Detect which cell encompasses the target text, then output its [x, y] center coordinate. 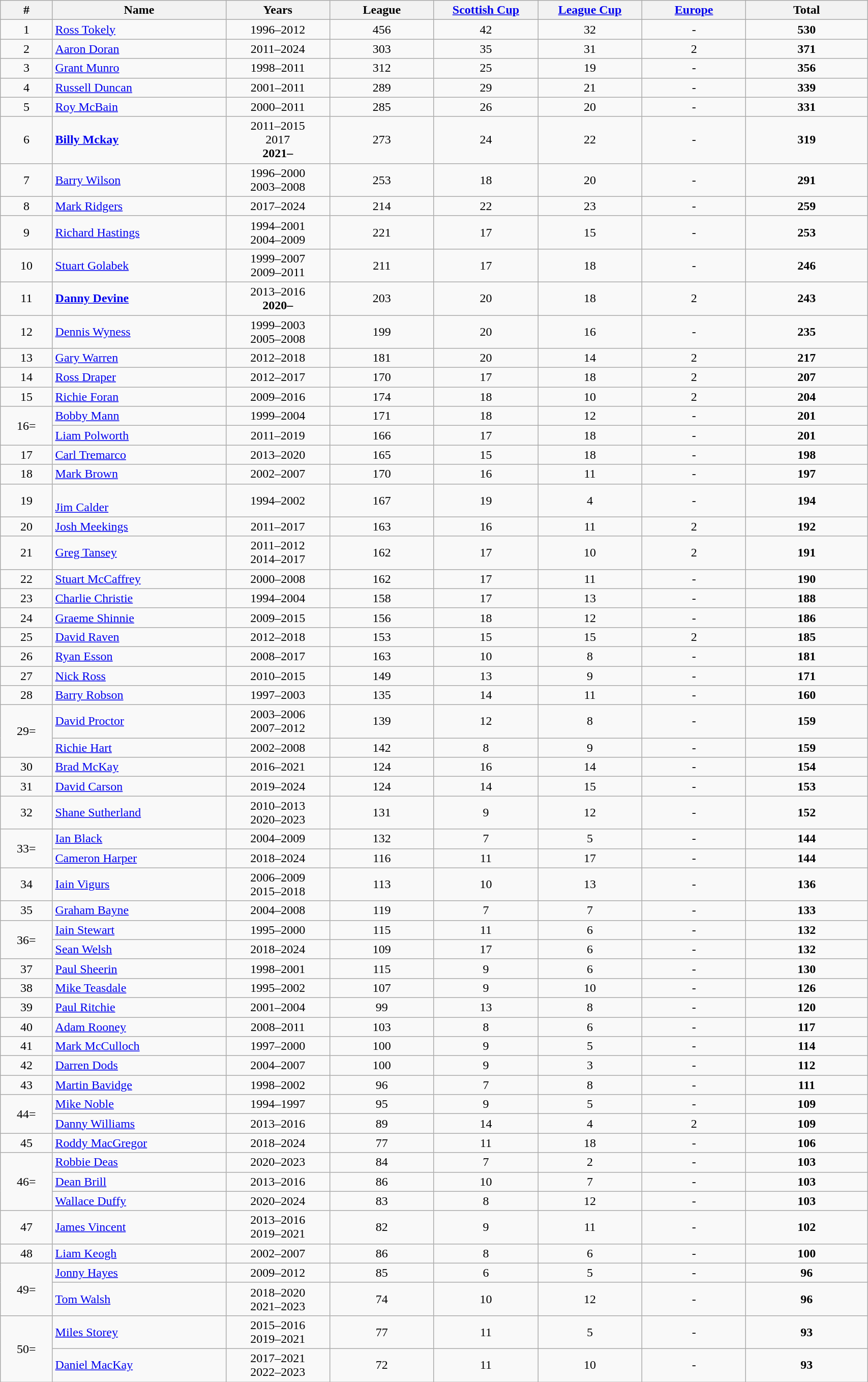
1994–20012004–2009 [278, 232]
2011–2017 [278, 526]
Brad McKay [139, 767]
47 [26, 1227]
197 [806, 474]
38 [26, 988]
207 [806, 377]
Years [278, 10]
114 [806, 1046]
Total [806, 10]
158 [382, 598]
41 [26, 1046]
74 [382, 1299]
27 [26, 676]
194 [806, 501]
191 [806, 552]
156 [382, 618]
Richard Hastings [139, 232]
136 [806, 884]
273 [382, 140]
135 [382, 695]
Danny Williams [139, 1124]
246 [806, 266]
Mark Brown [139, 474]
1999–20072009–2011 [278, 266]
2009–2016 [278, 397]
Sean Welsh [139, 949]
2004–2009 [278, 839]
Gary Warren [139, 358]
456 [382, 30]
Ryan Esson [139, 656]
1995–2002 [278, 988]
1999–2004 [278, 416]
Barry Robson [139, 695]
190 [806, 579]
319 [806, 140]
33= [26, 848]
Russell Duncan [139, 87]
49= [26, 1289]
117 [806, 1027]
82 [382, 1227]
84 [382, 1162]
2009–2015 [278, 618]
2002–2008 [278, 748]
2004–2007 [278, 1066]
339 [806, 87]
107 [382, 988]
30 [26, 767]
Tom Walsh [139, 1299]
League [382, 10]
45 [26, 1143]
Ross Tokely [139, 30]
289 [382, 87]
Scottish Cup [486, 10]
2003–20062007–2012 [278, 721]
Mike Noble [139, 1104]
1997–2003 [278, 695]
Greg Tansey [139, 552]
48 [26, 1253]
1996–20002003–2008 [278, 180]
102 [806, 1227]
166 [382, 435]
106 [806, 1143]
199 [382, 332]
2011–201520172021– [278, 140]
Aaron Doran [139, 49]
29 [486, 87]
2019–2024 [278, 786]
198 [806, 455]
99 [382, 1007]
186 [806, 618]
# [26, 10]
Grant Munro [139, 68]
Europe [694, 10]
Iain Vigurs [139, 884]
2008–2011 [278, 1027]
1996–2012 [278, 30]
League Cup [590, 10]
Martin Bavidge [139, 1085]
185 [806, 637]
1998–2001 [278, 968]
Graeme Shinnie [139, 618]
Billy Mckay [139, 140]
111 [806, 1085]
2012–2017 [278, 377]
Charlie Christie [139, 598]
Carl Tremarco [139, 455]
36= [26, 939]
126 [806, 988]
312 [382, 68]
131 [382, 813]
2001–2004 [278, 1007]
72 [382, 1365]
Ross Draper [139, 377]
1998–2002 [278, 1085]
1998–2011 [278, 68]
2017–2024 [278, 206]
331 [806, 107]
2013–20162019–2021 [278, 1227]
Dean Brill [139, 1182]
2001–2011 [278, 87]
28 [26, 695]
2009–2012 [278, 1273]
Mike Teasdale [139, 988]
46= [26, 1182]
152 [806, 813]
Ian Black [139, 839]
2015–20162019–2021 [278, 1332]
Jonny Hayes [139, 1273]
1995–2000 [278, 930]
2011–20122014–2017 [278, 552]
2018–20202021–2023 [278, 1299]
1999–20032005–2008 [278, 332]
40 [26, 1027]
David Raven [139, 637]
Dennis Wyness [139, 332]
120 [806, 1007]
203 [382, 298]
211 [382, 266]
50= [26, 1348]
1994–2004 [278, 598]
119 [382, 910]
112 [806, 1066]
235 [806, 332]
Richie Hart [139, 748]
Nick Ross [139, 676]
Richie Foran [139, 397]
371 [806, 49]
David Proctor [139, 721]
95 [382, 1104]
167 [382, 501]
1 [26, 30]
154 [806, 767]
Jim Calder [139, 501]
142 [382, 748]
David Carson [139, 786]
2011–2024 [278, 49]
285 [382, 107]
116 [382, 858]
2004–2008 [278, 910]
2013–20162020– [278, 298]
85 [382, 1273]
214 [382, 206]
Stuart McCaffrey [139, 579]
James Vincent [139, 1227]
44= [26, 1114]
2016–2021 [278, 767]
291 [806, 180]
Mark Ridgers [139, 206]
356 [806, 68]
1997–2000 [278, 1046]
Adam Rooney [139, 1027]
Roy McBain [139, 107]
Paul Ritchie [139, 1007]
303 [382, 49]
221 [382, 232]
Iain Stewart [139, 930]
139 [382, 721]
Cameron Harper [139, 858]
37 [26, 968]
192 [806, 526]
2020–2023 [278, 1162]
2010–2015 [278, 676]
Name [139, 10]
2010–20132020–2023 [278, 813]
Darren Dods [139, 1066]
2000–2008 [278, 579]
Robbie Deas [139, 1162]
130 [806, 968]
133 [806, 910]
39 [26, 1007]
Bobby Mann [139, 416]
34 [26, 884]
2000–2011 [278, 107]
1994–2002 [278, 501]
Paul Sheerin [139, 968]
Danny Devine [139, 298]
259 [806, 206]
160 [806, 695]
Liam Polworth [139, 435]
Daniel MacKay [139, 1365]
217 [806, 358]
530 [806, 30]
Stuart Golabek [139, 266]
83 [382, 1201]
Graham Bayne [139, 910]
1994–1997 [278, 1104]
2020–2024 [278, 1201]
Roddy MacGregor [139, 1143]
Miles Storey [139, 1332]
188 [806, 598]
2013–2020 [278, 455]
2017–20212022–2023 [278, 1365]
89 [382, 1124]
Wallace Duffy [139, 1201]
113 [382, 884]
16= [26, 426]
149 [382, 676]
Josh Meekings [139, 526]
2006–20092015–2018 [278, 884]
29= [26, 731]
2008–2017 [278, 656]
243 [806, 298]
174 [382, 397]
Mark McCulloch [139, 1046]
Shane Sutherland [139, 813]
Liam Keogh [139, 1253]
Barry Wilson [139, 180]
43 [26, 1085]
204 [806, 397]
165 [382, 455]
2011–2019 [278, 435]
